Search for the cell housing the specified text and yield its (x, y) center coordinate. 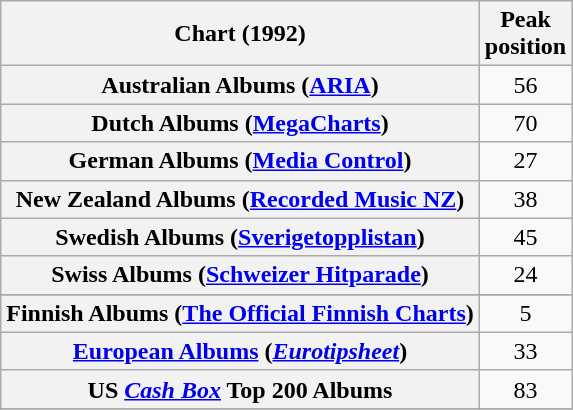
45 (525, 237)
US Cash Box Top 200 Albums (240, 389)
56 (525, 85)
Dutch Albums (MegaCharts) (240, 123)
German Albums (Media Control) (240, 161)
24 (525, 275)
Peakposition (525, 34)
Chart (1992) (240, 34)
70 (525, 123)
New Zealand Albums (Recorded Music NZ) (240, 199)
27 (525, 161)
European Albums (Eurotipsheet) (240, 351)
33 (525, 351)
38 (525, 199)
5 (525, 313)
Finnish Albums (The Official Finnish Charts) (240, 313)
Swedish Albums (Sverigetopplistan) (240, 237)
83 (525, 389)
Swiss Albums (Schweizer Hitparade) (240, 275)
Australian Albums (ARIA) (240, 85)
